For the text-containing cell, return its midpoint in (x, y) coordinate format. 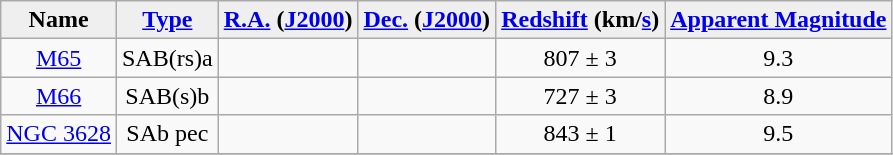
SAb pec (167, 134)
807 ± 3 (580, 58)
NGC 3628 (59, 134)
M65 (59, 58)
843 ± 1 (580, 134)
SAB(rs)a (167, 58)
Apparent Magnitude (778, 20)
9.5 (778, 134)
Type (167, 20)
727 ± 3 (580, 96)
Dec. (J2000) (427, 20)
M66 (59, 96)
R.A. (J2000) (288, 20)
SAB(s)b (167, 96)
Name (59, 20)
8.9 (778, 96)
9.3 (778, 58)
Redshift (km/s) (580, 20)
